Extract the (x, y) coordinate from the center of the cell holding the provided text.  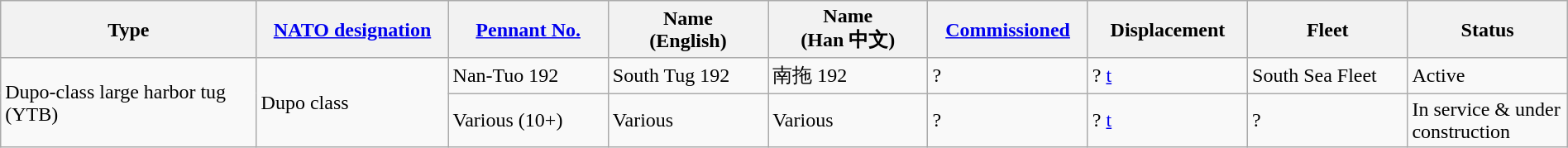
In service & under construction (1487, 121)
Type (129, 30)
南拖 192 (849, 76)
Displacement (1168, 30)
Pennant No. (528, 30)
Fleet (1328, 30)
Name(Han 中文) (849, 30)
Status (1487, 30)
Dupo class (352, 103)
Dupo-class large harbor tug (YTB) (129, 103)
Commissioned (1007, 30)
Nan-Tuo 192 (528, 76)
South Tug 192 (688, 76)
NATO designation (352, 30)
South Sea Fleet (1328, 76)
Name(English) (688, 30)
Various (10+) (528, 121)
Active (1487, 76)
